Pinpoint the cell where the given text exists, returning its (x, y) midpoint coordinate. 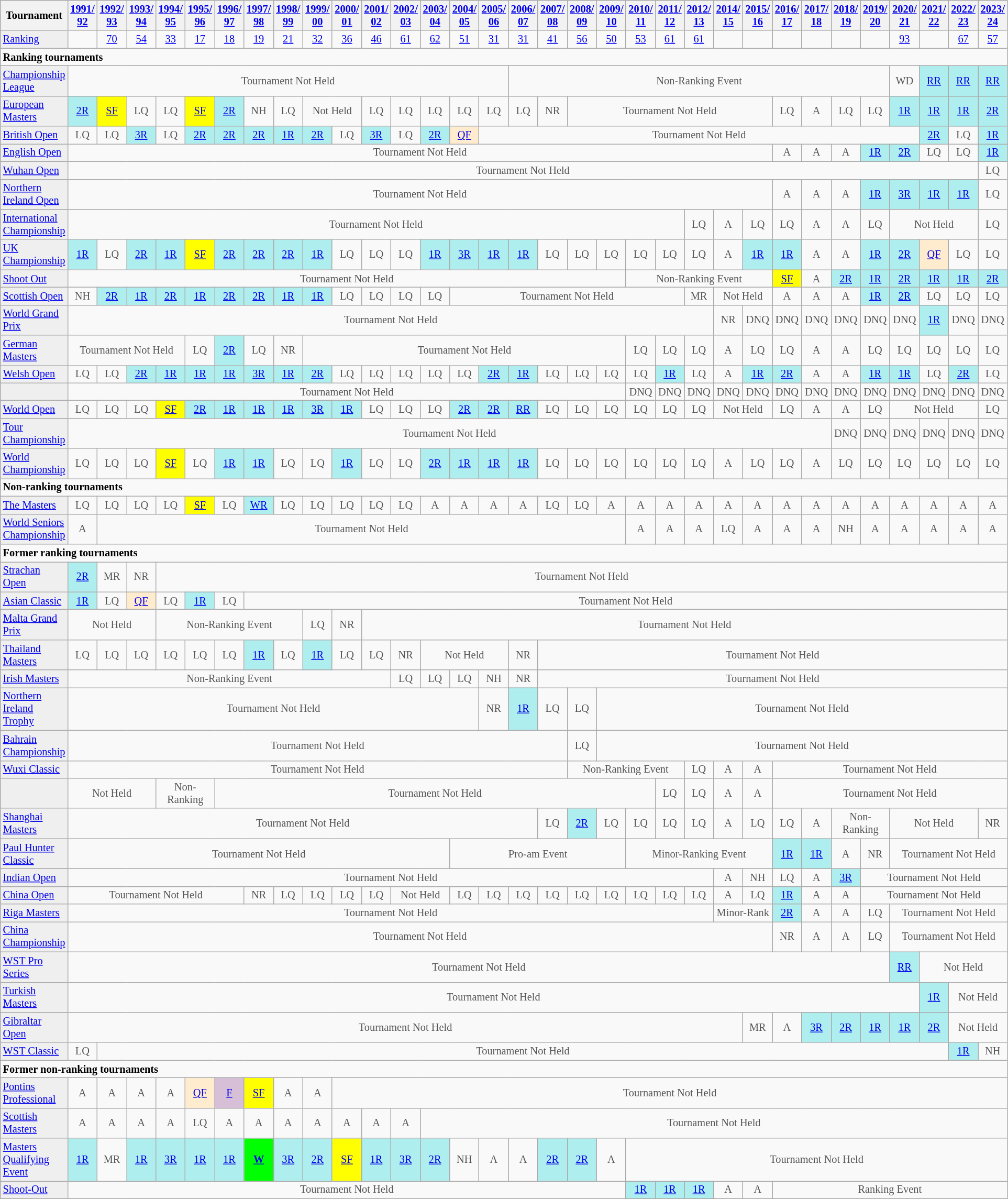
Ranking tournaments (504, 57)
17 (200, 39)
2021/22 (934, 15)
Shoot Out (35, 279)
1992/93 (112, 15)
F (229, 1093)
Tournament (35, 15)
Scottish Open (35, 296)
2002/03 (406, 15)
19 (259, 39)
93 (904, 39)
World Grand Prix (35, 320)
2019/20 (875, 15)
Non-ranking tournaments (504, 487)
53 (640, 39)
51 (464, 39)
57 (993, 39)
2010/11 (640, 15)
2018/19 (846, 15)
World Open (35, 409)
1999/00 (317, 15)
2001/02 (376, 15)
33 (171, 39)
Turkish Masters (35, 997)
International Championship (35, 224)
2008/09 (582, 15)
Pontins Professional (35, 1093)
2007/08 (552, 15)
Welsh Open (35, 374)
Asian Classic (35, 601)
70 (112, 39)
2022/23 (963, 15)
Former non-ranking tournaments (504, 1069)
2020/21 (904, 15)
54 (141, 39)
Indian Open (35, 877)
2012/13 (699, 15)
2011/12 (670, 15)
1995/96 (200, 15)
2000/01 (347, 15)
1996/97 (229, 15)
50 (611, 39)
British Open (35, 135)
Ranking (35, 39)
1994/95 (171, 15)
Masters Qualifying Event (35, 1160)
WST Classic (35, 1051)
Ranking Event (890, 1190)
Minor-Ranking Event (699, 854)
German Masters (35, 350)
Tour Championship (35, 433)
Wuxi Classic (35, 769)
Shoot-Out (35, 1190)
2004/05 (464, 15)
2003/04 (435, 15)
1991/92 (82, 15)
62 (435, 39)
World Championship (35, 464)
Minor-Rank (743, 913)
Shanghai Masters (35, 823)
2005/06 (494, 15)
32 (317, 39)
Northern Ireland Trophy (35, 709)
Wuhan Open (35, 170)
WST Pro Series (35, 967)
2017/18 (816, 15)
18 (229, 39)
41 (552, 39)
UK Championship (35, 255)
46 (376, 39)
W (259, 1160)
1993/94 (141, 15)
Gibraltar Open (35, 1027)
67 (963, 39)
2009/10 (611, 15)
China Championship (35, 937)
56 (582, 39)
1997/98 (259, 15)
36 (347, 39)
Riga Masters (35, 913)
Scottish Masters (35, 1123)
European Masters (35, 111)
Thailand Masters (35, 655)
Malta Grand Prix (35, 624)
WR (259, 505)
21 (288, 39)
WD (904, 81)
Strachan Open (35, 577)
2015/16 (758, 15)
China Open (35, 895)
Former ranking tournaments (504, 553)
Bahrain Championship (35, 745)
Northern Ireland Open (35, 194)
2023/24 (993, 15)
2014/15 (728, 15)
1998/99 (288, 15)
Pro-am Event (538, 854)
The Masters (35, 505)
Irish Masters (35, 679)
2006/07 (523, 15)
Championship League (35, 81)
Paul Hunter Classic (35, 854)
World Seniors Championship (35, 529)
English Open (35, 152)
2016/17 (787, 15)
